Return (x, y) of the center of cell containing provided text 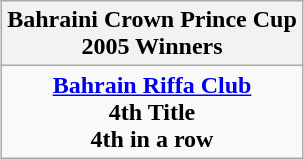
Bahraini Crown Prince Cup 2005 Winners (152, 34)
Bahrain Riffa Club4th Title 4th in a row (152, 112)
